Locate the cell with the specified text and output its [X, Y] center coordinate. 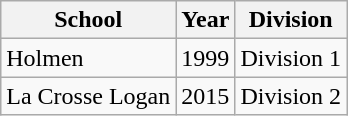
La Crosse Logan [88, 96]
Division [291, 20]
Holmen [88, 58]
2015 [206, 96]
Division 2 [291, 96]
Year [206, 20]
1999 [206, 58]
School [88, 20]
Division 1 [291, 58]
